Determine the (x, y) coordinate at the center of the cell enclosing the given text.  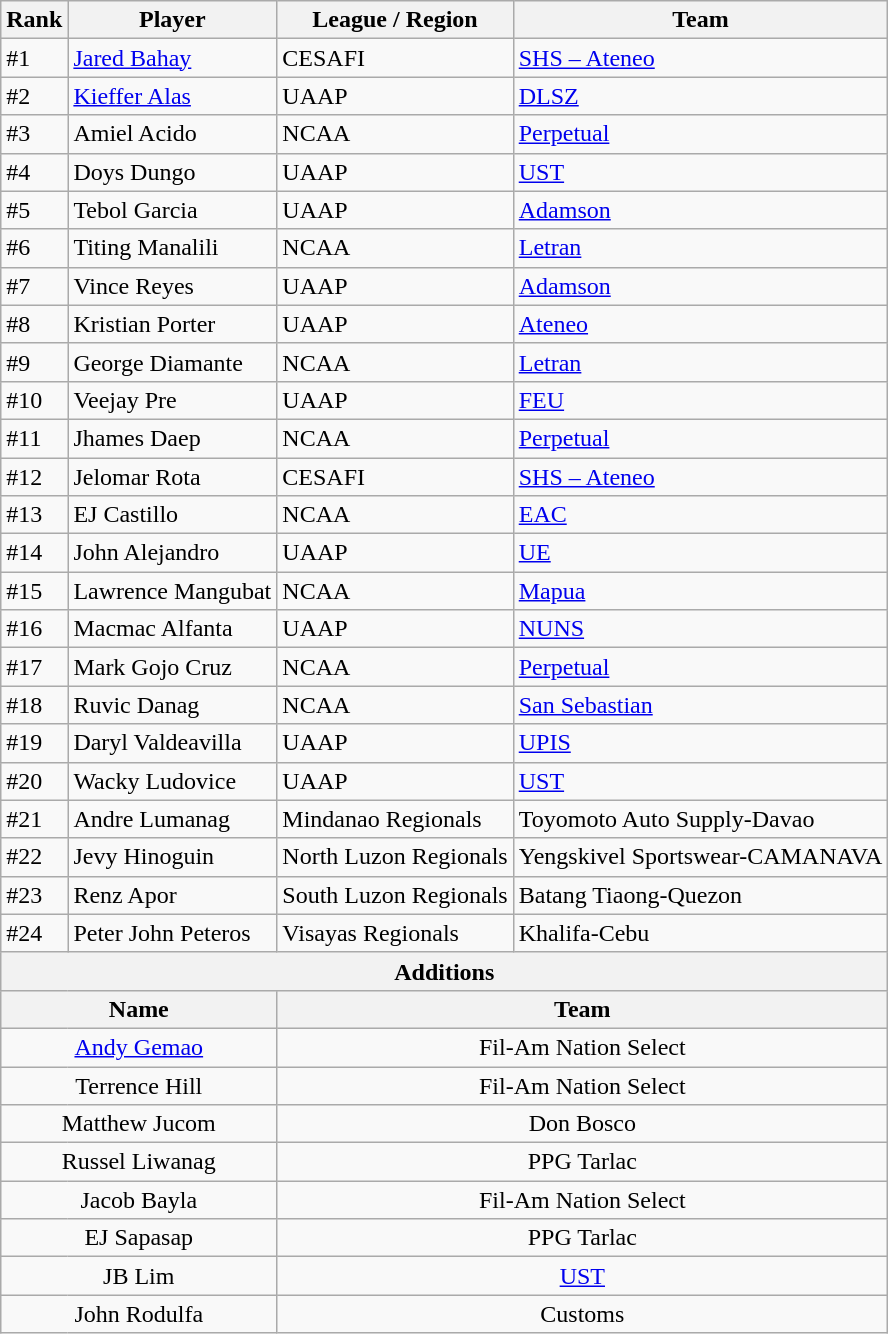
#12 (34, 477)
EAC (700, 515)
#3 (34, 134)
Ruvic Danag (172, 705)
EJ Sapasap (139, 1238)
Andy Gemao (139, 1047)
Visayas Regionals (395, 933)
John Rodulfa (139, 1314)
Renz Apor (172, 895)
#10 (34, 400)
FEU (700, 400)
#5 (34, 210)
Titing Manalili (172, 248)
Yengskivel Sportswear-CAMANAVA (700, 857)
NUNS (700, 629)
Jacob Bayla (139, 1200)
#22 (34, 857)
#2 (34, 96)
#17 (34, 667)
John Alejandro (172, 553)
#4 (34, 172)
#19 (34, 743)
#16 (34, 629)
San Sebastian (700, 705)
Khalifa-Cebu (700, 933)
Veejay Pre (172, 400)
JB Lim (139, 1276)
#9 (34, 362)
Rank (34, 20)
UPIS (700, 743)
Don Bosco (582, 1124)
UE (700, 553)
Vince Reyes (172, 286)
#24 (34, 933)
Russel Liwanag (139, 1162)
#23 (34, 895)
#11 (34, 438)
#13 (34, 515)
#8 (34, 324)
Jared Bahay (172, 58)
Mindanao Regionals (395, 819)
Additions (444, 971)
League / Region (395, 20)
Macmac Alfanta (172, 629)
Ateneo (700, 324)
EJ Castillo (172, 515)
Customs (582, 1314)
Daryl Valdeavilla (172, 743)
DLSZ (700, 96)
South Luzon Regionals (395, 895)
Wacky Ludovice (172, 781)
Jhames Daep (172, 438)
Doys Dungo (172, 172)
#18 (34, 705)
Kieffer Alas (172, 96)
Lawrence Mangubat (172, 591)
Jevy Hinoguin (172, 857)
#21 (34, 819)
#1 (34, 58)
#20 (34, 781)
Peter John Peteros (172, 933)
Toyomoto Auto Supply-Davao (700, 819)
#14 (34, 553)
#6 (34, 248)
#7 (34, 286)
Batang Tiaong-Quezon (700, 895)
Amiel Acido (172, 134)
George Diamante (172, 362)
Mark Gojo Cruz (172, 667)
Andre Lumanag (172, 819)
Name (139, 1009)
Player (172, 20)
#15 (34, 591)
Matthew Jucom (139, 1124)
Tebol Garcia (172, 210)
Mapua (700, 591)
Jelomar Rota (172, 477)
Kristian Porter (172, 324)
Terrence Hill (139, 1085)
North Luzon Regionals (395, 857)
